Search for the cell housing the specified text and yield its [x, y] center coordinate. 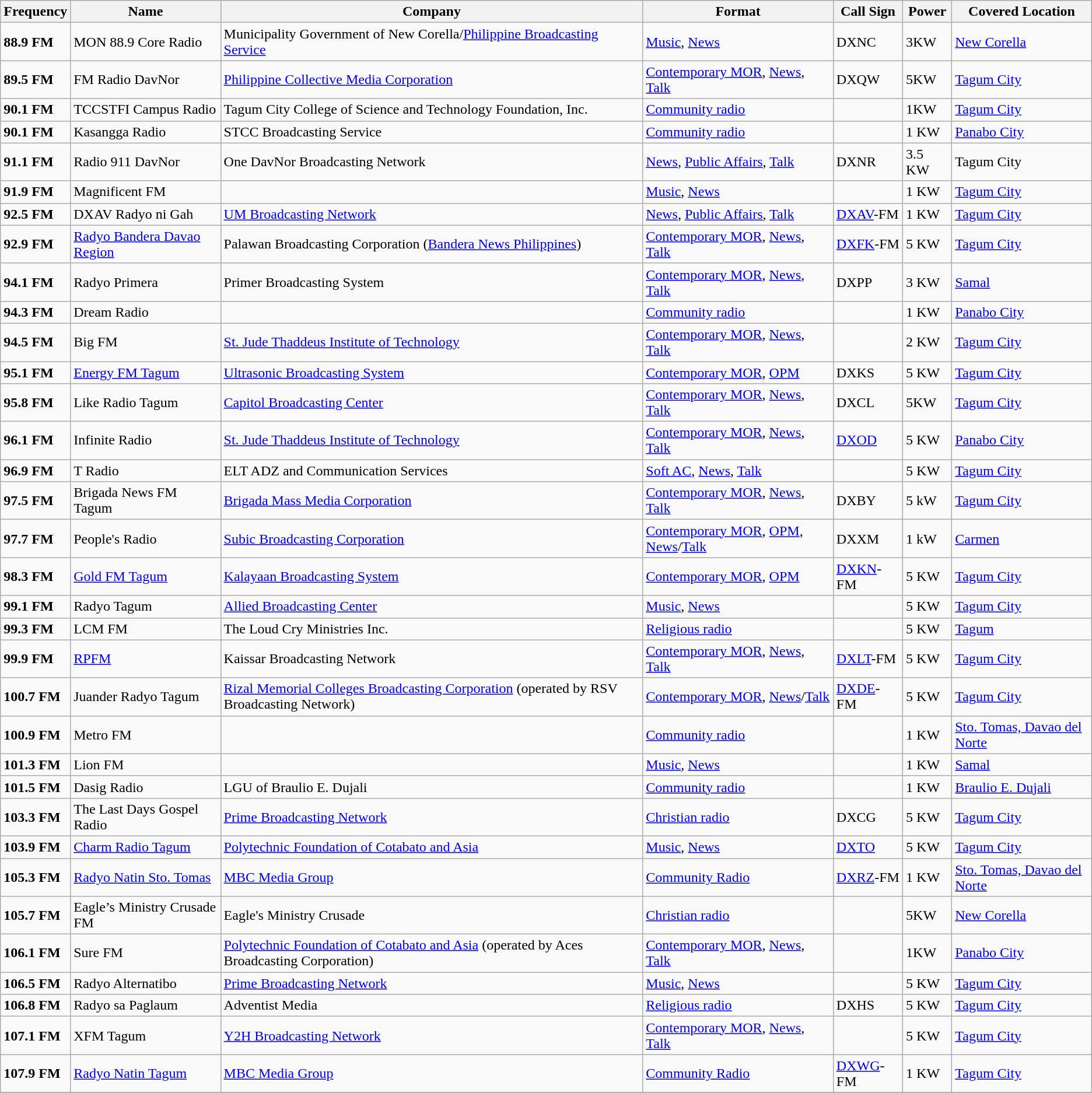
Carmen [1022, 539]
Radyo sa Paglaum [146, 1006]
DXKN-FM [868, 576]
92.9 FM [36, 244]
100.7 FM [36, 696]
DXBY [868, 500]
ELT ADZ and Communication Services [432, 471]
UM Broadcasting Network [432, 214]
Juander Radyo Tagum [146, 696]
95.8 FM [36, 402]
DXTO [868, 847]
101.3 FM [36, 765]
RPFM [146, 659]
LCM FM [146, 629]
106.8 FM [36, 1006]
Metro FM [146, 735]
Radyo Tagum [146, 607]
103.9 FM [36, 847]
DXFK-FM [868, 244]
DXAV Radyo ni Gah [146, 214]
Power [928, 12]
Company [432, 12]
Contemporary MOR, News/Talk [738, 696]
DXCL [868, 402]
94.1 FM [36, 282]
DXQW [868, 79]
TCCSTFI Campus Radio [146, 110]
Kaissar Broadcasting Network [432, 659]
Capitol Broadcasting Center [432, 402]
DXOD [868, 441]
100.9 FM [36, 735]
Primer Broadcasting System [432, 282]
Rizal Memorial Colleges Broadcasting Corporation (operated by RSV Broadcasting Network) [432, 696]
DXKS [868, 373]
105.3 FM [36, 877]
People's Radio [146, 539]
Tagum [1022, 629]
DXDE-FM [868, 696]
Energy FM Tagum [146, 373]
Brigada News FM Tagum [146, 500]
DXHS [868, 1006]
Covered Location [1022, 12]
Radyo Bandera Davao Region [146, 244]
Adventist Media [432, 1006]
5 kW [928, 500]
107.9 FM [36, 1073]
Radio 911 DavNor [146, 162]
Tagum City College of Science and Technology Foundation, Inc. [432, 110]
96.9 FM [36, 471]
Polytechnic Foundation of Cotabato and Asia [432, 847]
99.3 FM [36, 629]
92.5 FM [36, 214]
Charm Radio Tagum [146, 847]
Philippine Collective Media Corporation [432, 79]
96.1 FM [36, 441]
Sure FM [146, 953]
1 kW [928, 539]
Format [738, 12]
Lion FM [146, 765]
Gold FM Tagum [146, 576]
Dream Radio [146, 312]
89.5 FM [36, 79]
Polytechnic Foundation of Cotabato and Asia (operated by Aces Broadcasting Corporation) [432, 953]
One DavNor Broadcasting Network [432, 162]
Palawan Broadcasting Corporation (Bandera News Philippines) [432, 244]
3 KW [928, 282]
105.7 FM [36, 916]
Call Sign [868, 12]
Eagle's Ministry Crusade [432, 916]
DXNC [868, 42]
Magnificent FM [146, 192]
DXCG [868, 817]
107.1 FM [36, 1036]
Dasig Radio [146, 787]
DXXM [868, 539]
Allied Broadcasting Center [432, 607]
3.5 KW [928, 162]
97.7 FM [36, 539]
Eagle’s Ministry Crusade FM [146, 916]
LGU of Braulio E. Dujali [432, 787]
Radyo Primera [146, 282]
MON 88.9 Core Radio [146, 42]
Radyo Natin Tagum [146, 1073]
Infinite Radio [146, 441]
STCC Broadcasting Service [432, 132]
Kalayaan Broadcasting System [432, 576]
106.1 FM [36, 953]
DXNR [868, 162]
Radyo Alternatibo [146, 983]
91.1 FM [36, 162]
94.3 FM [36, 312]
Name [146, 12]
The Loud Cry Ministries Inc. [432, 629]
T Radio [146, 471]
91.9 FM [36, 192]
98.3 FM [36, 576]
Subic Broadcasting Corporation [432, 539]
Radyo Natin Sto. Tomas [146, 877]
94.5 FM [36, 342]
Contemporary MOR, OPM, News/Talk [738, 539]
Kasangga Radio [146, 132]
The Last Days Gospel Radio [146, 817]
Municipality Government of New Corella/Philippine Broadcasting Service [432, 42]
XFM Tagum [146, 1036]
Frequency [36, 12]
Brigada Mass Media Corporation [432, 500]
106.5 FM [36, 983]
DXWG-FM [868, 1073]
DXPP [868, 282]
DXRZ-FM [868, 877]
FM Radio DavNor [146, 79]
103.3 FM [36, 817]
DXAV-FM [868, 214]
DXLT-FM [868, 659]
Ultrasonic Broadcasting System [432, 373]
3KW [928, 42]
Big FM [146, 342]
95.1 FM [36, 373]
Braulio E. Dujali [1022, 787]
88.9 FM [36, 42]
99.9 FM [36, 659]
97.5 FM [36, 500]
99.1 FM [36, 607]
101.5 FM [36, 787]
Y2H Broadcasting Network [432, 1036]
Soft AC, News, Talk [738, 471]
2 KW [928, 342]
Like Radio Tagum [146, 402]
